From the cell containing the given text, extract its center point as [x, y] coordinate. 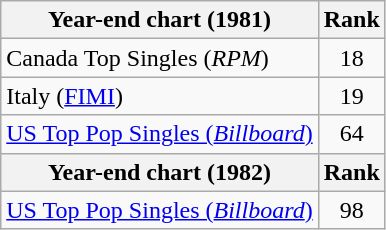
19 [352, 96]
Italy (FIMI) [160, 96]
Canada Top Singles (RPM) [160, 58]
Year-end chart (1981) [160, 20]
Year-end chart (1982) [160, 172]
18 [352, 58]
64 [352, 134]
98 [352, 210]
